For the text-containing cell, return its midpoint in (X, Y) coordinate format. 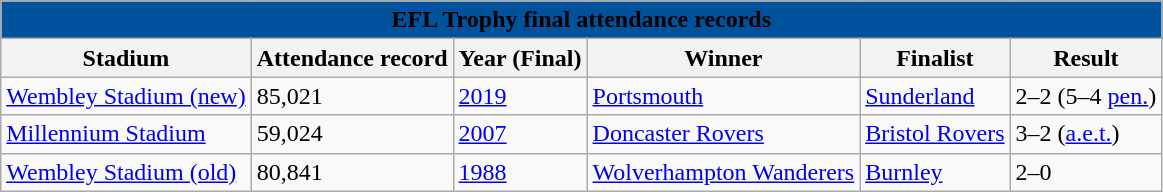
80,841 (352, 172)
1988 (520, 172)
3–2 (a.e.t.) (1086, 134)
Result (1086, 58)
Stadium (126, 58)
85,021 (352, 96)
EFL Trophy final attendance records (582, 20)
Finalist (935, 58)
Portsmouth (724, 96)
Bristol Rovers (935, 134)
Burnley (935, 172)
2–2 (5–4 pen.) (1086, 96)
Winner (724, 58)
2019 (520, 96)
Millennium Stadium (126, 134)
2007 (520, 134)
Wembley Stadium (new) (126, 96)
2–0 (1086, 172)
Attendance record (352, 58)
Wolverhampton Wanderers (724, 172)
Sunderland (935, 96)
59,024 (352, 134)
Doncaster Rovers (724, 134)
Wembley Stadium (old) (126, 172)
Year (Final) (520, 58)
